Determine the [X, Y] coordinate at the center of the cell enclosing the given text.  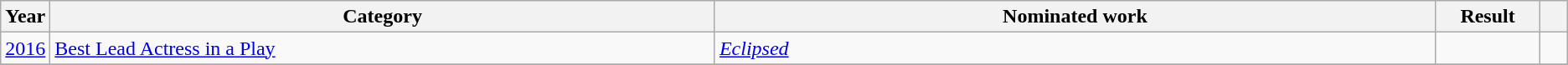
Result [1488, 17]
Category [383, 17]
2016 [25, 48]
Best Lead Actress in a Play [383, 48]
Year [25, 17]
Nominated work [1075, 17]
Eclipsed [1075, 48]
